Detect which cell encompasses the target text, then output its (X, Y) center coordinate. 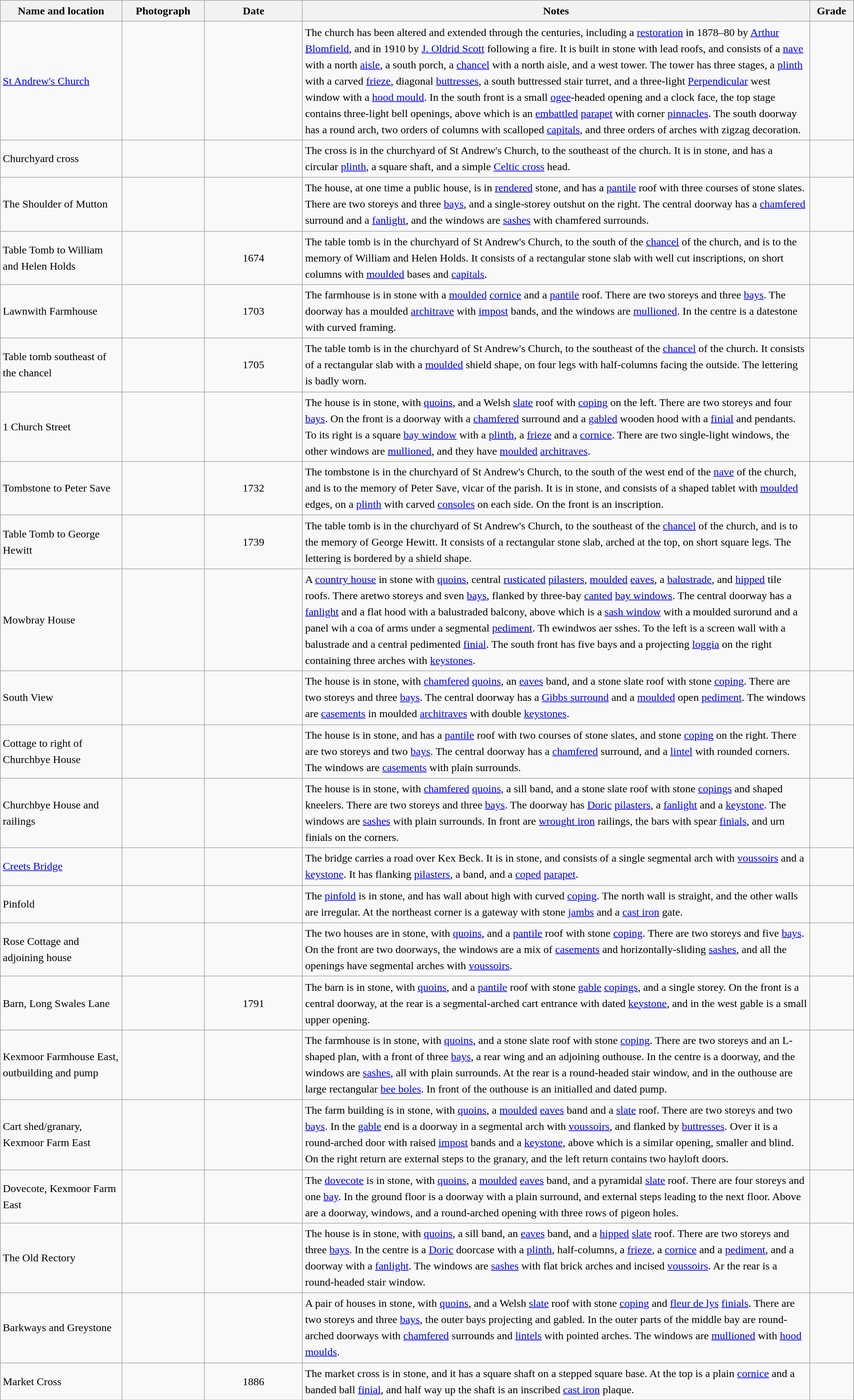
Barkways and Greystone (61, 1328)
Pinfold (61, 904)
1739 (254, 542)
Market Cross (61, 1381)
1886 (254, 1381)
1 Church Street (61, 427)
Table tomb southeast of the chancel (61, 365)
Table Tomb to George Hewitt (61, 542)
Churchyard cross (61, 158)
Barn, Long Swales Lane (61, 1003)
Dovecote, Kexmoor Farm East (61, 1197)
Cart shed/granary, Kexmoor Farm East (61, 1134)
South View (61, 698)
Mowbray House (61, 619)
1674 (254, 257)
1791 (254, 1003)
Kexmoor Farmhouse East, outbuilding and pump (61, 1065)
Cottage to right of Churchbye House (61, 752)
1705 (254, 365)
Churchbye House and railings (61, 813)
Notes (556, 11)
St Andrew's Church (61, 81)
Name and location (61, 11)
1703 (254, 312)
Lawnwith Farmhouse (61, 312)
Table Tomb to William and Helen Holds (61, 257)
Grade (831, 11)
1732 (254, 488)
Tombstone to Peter Save (61, 488)
Rose Cottage and adjoining house (61, 950)
The Old Rectory (61, 1258)
The Shoulder of Mutton (61, 204)
Photograph (163, 11)
Creets Bridge (61, 867)
Date (254, 11)
